Locate the cell with the specified text and output its (X, Y) center coordinate. 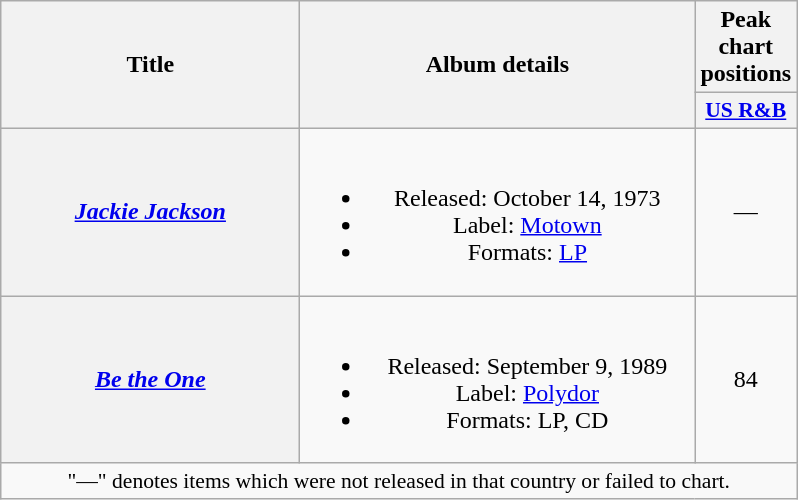
Title (150, 65)
Be the One (150, 380)
Peak chart positions (746, 47)
— (746, 212)
US R&B (746, 111)
84 (746, 380)
"—" denotes items which were not released in that country or failed to chart. (399, 481)
Jackie Jackson (150, 212)
Album details (498, 65)
Released: September 9, 1989Label: PolydorFormats: LP, CD (498, 380)
Released: October 14, 1973Label: MotownFormats: LP (498, 212)
